Find where the given text appears and provide that cell's center as (x, y) coordinate. 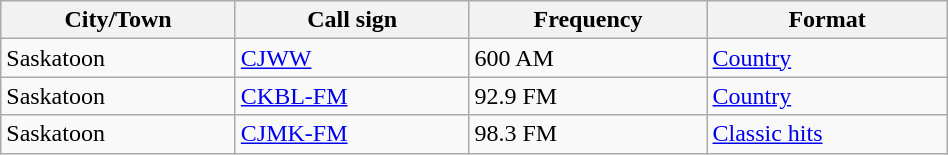
600 AM (588, 58)
Format (827, 20)
City/Town (118, 20)
CJMK-FM (352, 134)
92.9 FM (588, 96)
98.3 FM (588, 134)
CKBL-FM (352, 96)
CJWW (352, 58)
Call sign (352, 20)
Classic hits (827, 134)
Frequency (588, 20)
